Return the [X, Y] coordinate for the center point of the cell that contains the specified text.  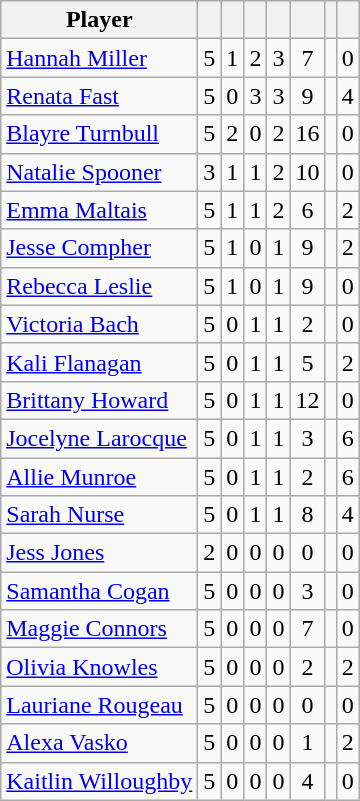
Jess Jones [100, 553]
Alexa Vasko [100, 743]
Hannah Miller [100, 58]
8 [308, 515]
Samantha Cogan [100, 591]
Player [100, 20]
16 [308, 134]
Emma Maltais [100, 210]
Jocelyne Larocque [100, 438]
Maggie Connors [100, 629]
Allie Munroe [100, 477]
Sarah Nurse [100, 515]
Lauriane Rougeau [100, 705]
10 [308, 172]
Brittany Howard [100, 400]
Rebecca Leslie [100, 286]
Victoria Bach [100, 324]
Kali Flanagan [100, 362]
Natalie Spooner [100, 172]
Jesse Compher [100, 248]
12 [308, 400]
Olivia Knowles [100, 667]
Blayre Turnbull [100, 134]
Kaitlin Willoughby [100, 781]
Renata Fast [100, 96]
